Determine the [x, y] coordinate at the center of the cell enclosing the given text.  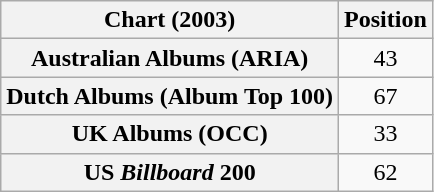
Position [386, 20]
Australian Albums (ARIA) [170, 58]
US Billboard 200 [170, 172]
Dutch Albums (Album Top 100) [170, 96]
UK Albums (OCC) [170, 134]
62 [386, 172]
Chart (2003) [170, 20]
43 [386, 58]
67 [386, 96]
33 [386, 134]
